Locate the cell with the specified text and output its (X, Y) center coordinate. 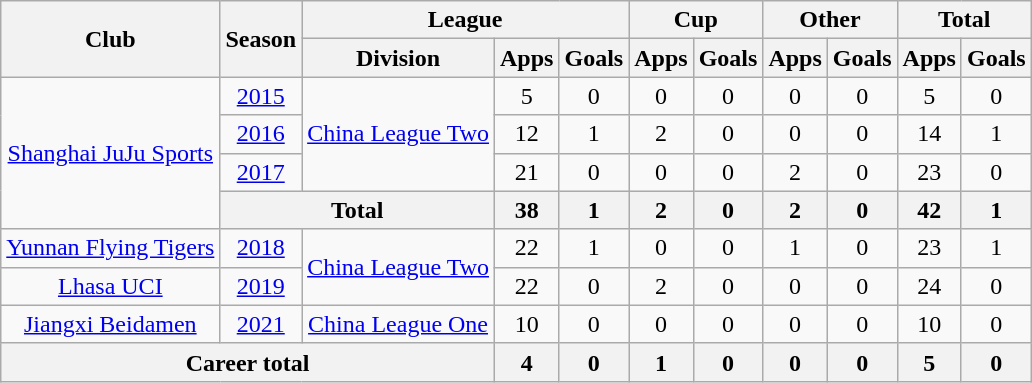
League (466, 20)
38 (527, 210)
2019 (261, 286)
42 (929, 210)
2015 (261, 96)
Club (110, 39)
2016 (261, 134)
Division (398, 58)
Cup (696, 20)
2017 (261, 172)
2018 (261, 248)
4 (527, 362)
21 (527, 172)
Season (261, 39)
14 (929, 134)
Other (830, 20)
Career total (248, 362)
Jiangxi Beidamen (110, 324)
Yunnan Flying Tigers (110, 248)
Shanghai JuJu Sports (110, 153)
24 (929, 286)
2021 (261, 324)
China League One (398, 324)
Lhasa UCI (110, 286)
12 (527, 134)
